For the text-containing cell, return its midpoint in [x, y] coordinate format. 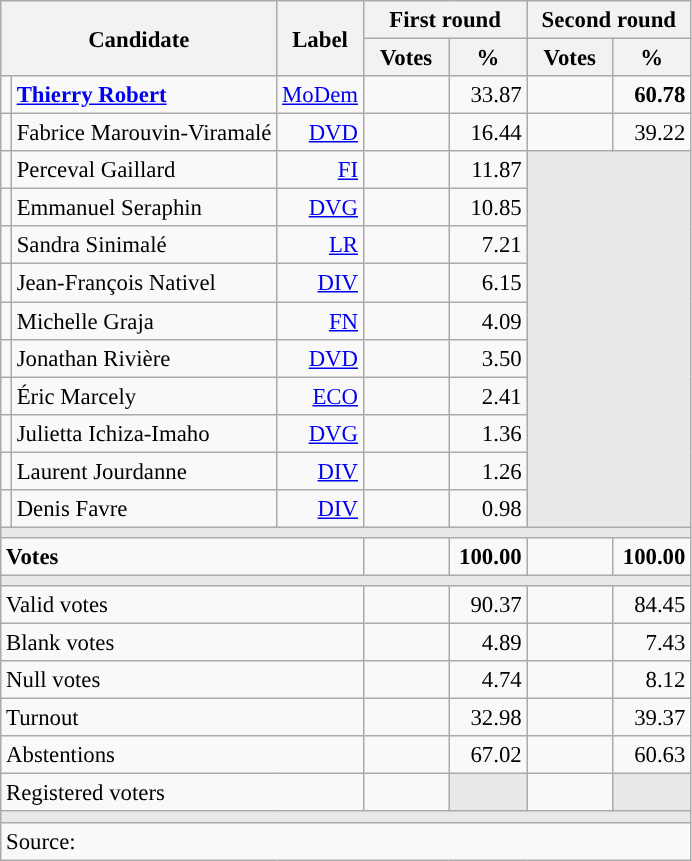
39.22 [652, 133]
Jonathan Rivière [144, 358]
Abstentions [182, 755]
LR [320, 245]
67.02 [488, 755]
4.74 [488, 680]
60.63 [652, 755]
60.78 [652, 95]
FI [320, 170]
Michelle Graja [144, 321]
Denis Favre [144, 509]
Perceval Gaillard [144, 170]
8.12 [652, 680]
10.85 [488, 208]
4.89 [488, 643]
Label [320, 38]
1.36 [488, 433]
Candidate [139, 38]
90.37 [488, 605]
0.98 [488, 509]
7.21 [488, 245]
Turnout [182, 718]
Second round [609, 20]
84.45 [652, 605]
FN [320, 321]
Emmanuel Seraphin [144, 208]
32.98 [488, 718]
Blank votes [182, 643]
Source: [346, 841]
Thierry Robert [144, 95]
2.41 [488, 396]
33.87 [488, 95]
39.37 [652, 718]
Jean-François Nativel [144, 283]
Éric Marcely [144, 396]
Julietta Ichiza-Imaho [144, 433]
Fabrice Marouvin-Viramalé [144, 133]
Laurent Jourdanne [144, 471]
First round [445, 20]
6.15 [488, 283]
7.43 [652, 643]
Valid votes [182, 605]
4.09 [488, 321]
MoDem [320, 95]
16.44 [488, 133]
1.26 [488, 471]
Null votes [182, 680]
Sandra Sinimalé [144, 245]
Registered voters [182, 793]
3.50 [488, 358]
ECO [320, 396]
11.87 [488, 170]
